For the text-containing cell, return its midpoint in (x, y) coordinate format. 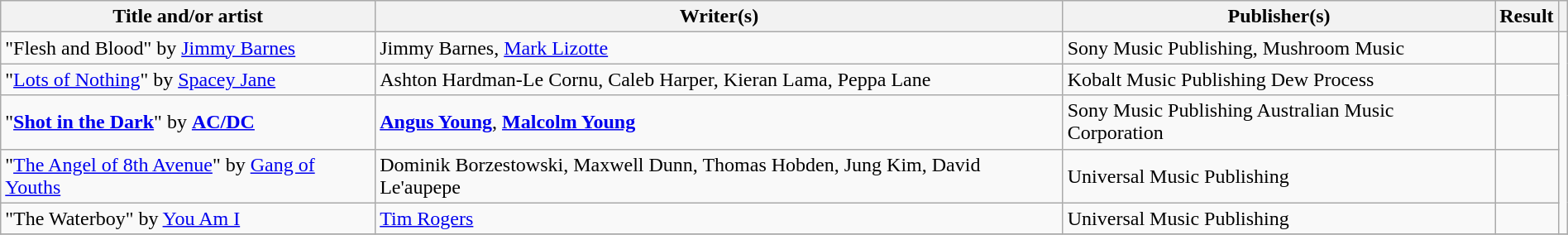
"Lots of Nothing" by Spacey Jane (189, 79)
Result (1527, 17)
Angus Young, Malcolm Young (719, 122)
Publisher(s) (1279, 17)
Title and/or artist (189, 17)
Writer(s) (719, 17)
Sony Music Publishing, Mushroom Music (1279, 48)
"Flesh and Blood" by Jimmy Barnes (189, 48)
Ashton Hardman-Le Cornu, Caleb Harper, Kieran Lama, Peppa Lane (719, 79)
"The Waterboy" by You Am I (189, 218)
"The Angel of 8th Avenue" by Gang of Youths (189, 175)
Tim Rogers (719, 218)
Jimmy Barnes, Mark Lizotte (719, 48)
"Shot in the Dark" by AC/DC (189, 122)
Dominik Borzestowski, Maxwell Dunn, Thomas Hobden, Jung Kim, David Le'aupepe (719, 175)
Sony Music Publishing Australian Music Corporation (1279, 122)
Kobalt Music Publishing Dew Process (1279, 79)
